Extract the [x, y] coordinate from the center of the cell holding the provided text.  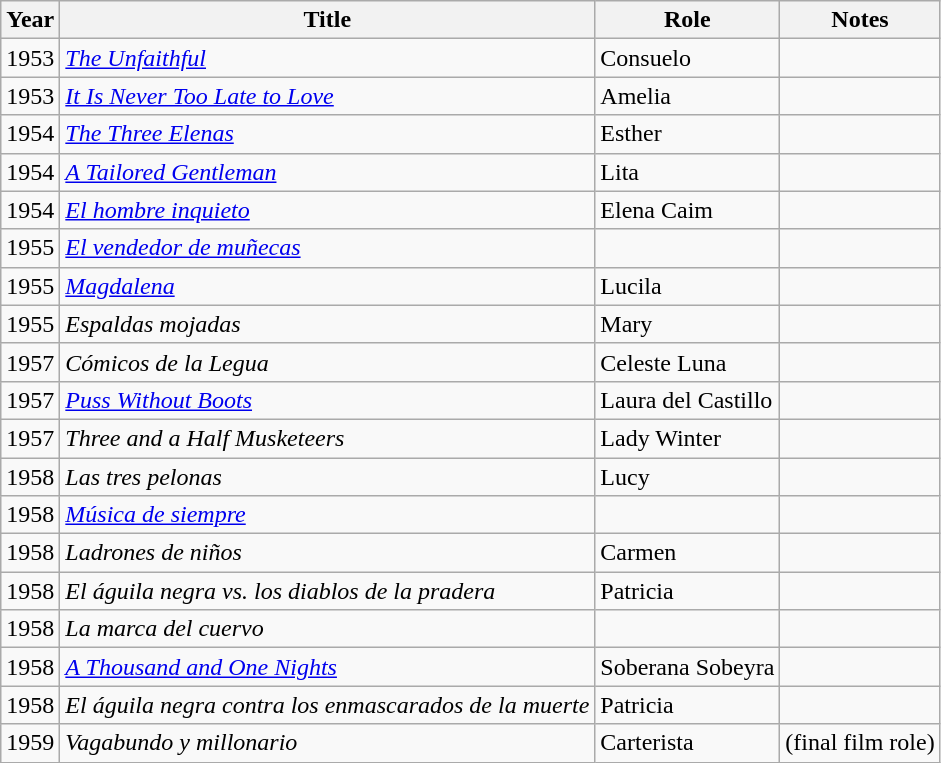
Las tres pelonas [328, 477]
It Is Never Too Late to Love [328, 96]
Esther [688, 134]
Lucila [688, 286]
El águila negra contra los enmascarados de la muerte [328, 705]
Title [328, 20]
Amelia [688, 96]
Espaldas mojadas [328, 324]
Vagabundo y millonario [328, 743]
El águila negra vs. los diablos de la pradera [328, 591]
A Tailored Gentleman [328, 172]
Música de siempre [328, 515]
1959 [30, 743]
Lucy [688, 477]
Celeste Luna [688, 362]
A Thousand and One Nights [328, 667]
Three and a Half Musketeers [328, 438]
La marca del cuervo [328, 629]
The Unfaithful [328, 58]
Carterista [688, 743]
Puss Without Boots [328, 400]
Lita [688, 172]
Year [30, 20]
Soberana Sobeyra [688, 667]
Magdalena [328, 286]
Role [688, 20]
Cómicos de la Legua [328, 362]
Elena Caim [688, 210]
(final film role) [860, 743]
El hombre inquieto [328, 210]
Mary [688, 324]
Ladrones de niños [328, 553]
The Three Elenas [328, 134]
Lady Winter [688, 438]
Laura del Castillo [688, 400]
Notes [860, 20]
Consuelo [688, 58]
El vendedor de muñecas [328, 248]
Carmen [688, 553]
